Extract the [X, Y] coordinate from the center of the cell holding the provided text.  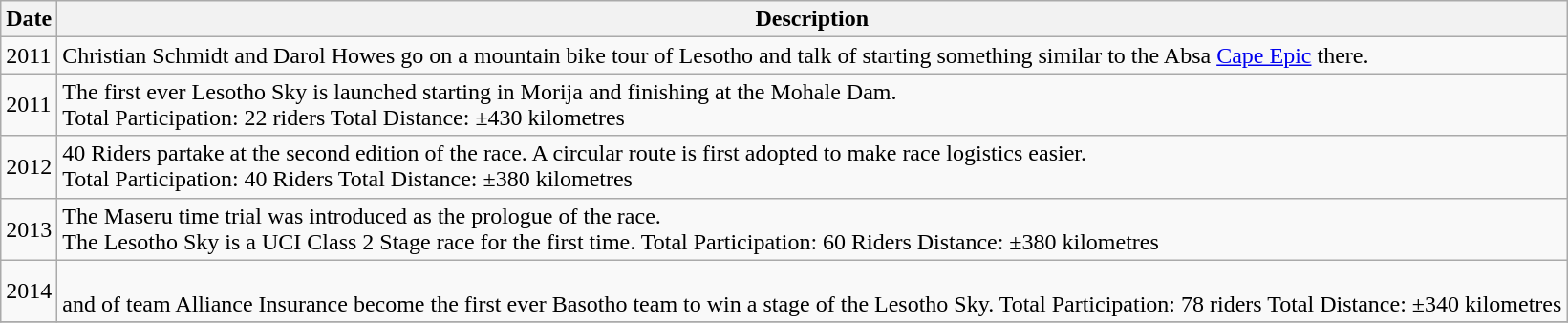
Christian Schmidt and Darol Howes go on a mountain bike tour of Lesotho and talk of starting something similar to the Absa Cape Epic there. [812, 55]
Date [29, 19]
2014 [29, 291]
Description [812, 19]
2012 [29, 166]
2013 [29, 229]
